Pinpoint the cell where the given text exists, returning its (X, Y) midpoint coordinate. 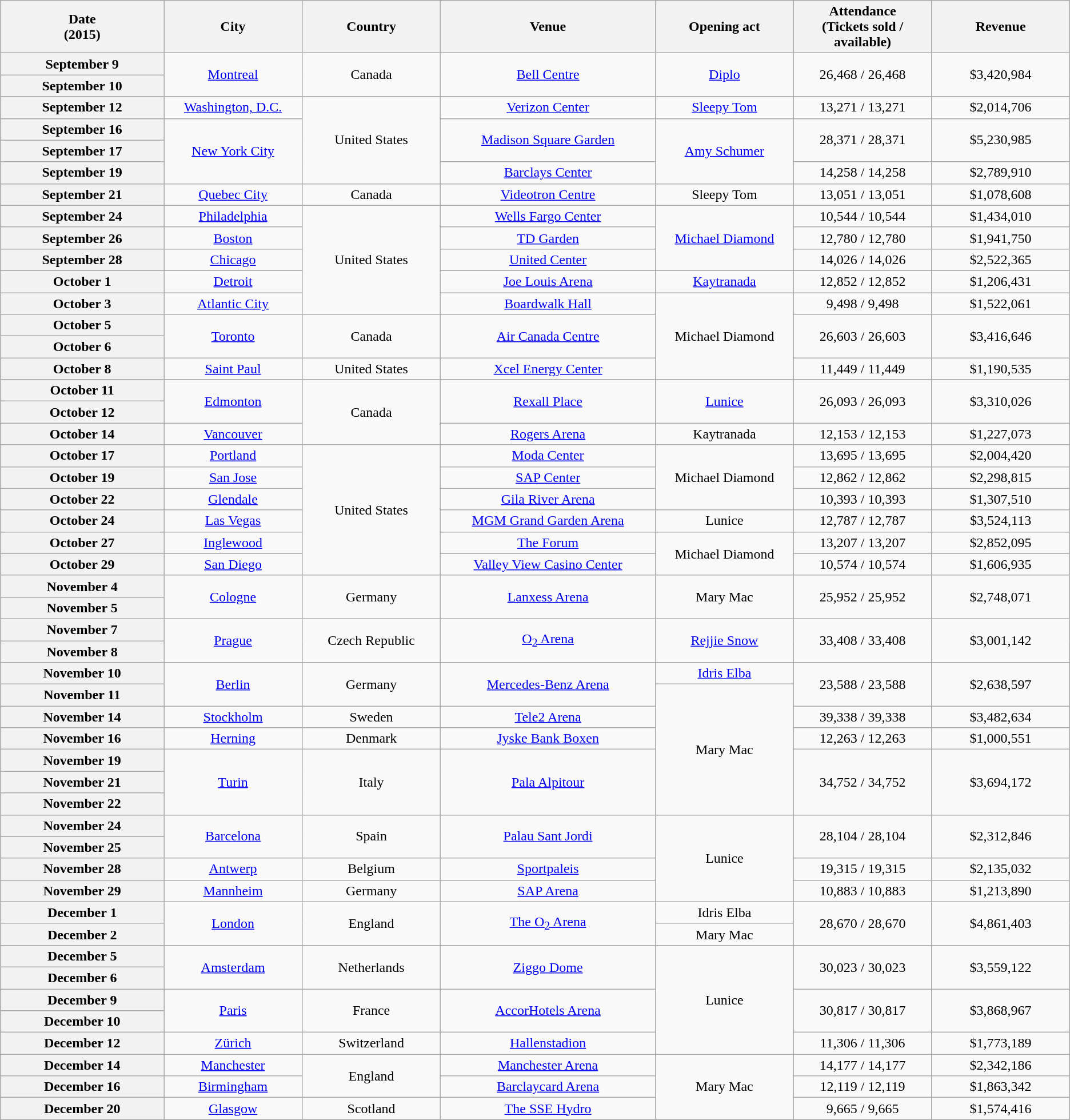
Sweden (372, 717)
Spain (372, 836)
Switzerland (372, 1043)
10,883 / 10,883 (863, 891)
Amsterdam (233, 967)
12,780 / 12,780 (863, 238)
Country (372, 27)
Saint Paul (233, 369)
30,817 / 30,817 (863, 1011)
$1,773,189 (1000, 1043)
September 24 (82, 216)
33,408 / 33,408 (863, 640)
$1,434,010 (1000, 216)
Ziggo Dome (548, 967)
October 14 (82, 434)
The SSE Hydro (548, 1109)
Rejjie Snow (725, 640)
10,393 / 10,393 (863, 499)
Bell Centre (548, 75)
SAP Center (548, 477)
September 9 (82, 64)
November 25 (82, 847)
November 14 (82, 717)
23,588 / 23,588 (863, 684)
October 1 (82, 281)
December 12 (82, 1043)
The O2 Arena (548, 923)
12,852 / 12,852 (863, 281)
November 28 (82, 869)
December 16 (82, 1087)
$2,342,186 (1000, 1065)
Moda Center (548, 456)
9,665 / 9,665 (863, 1109)
Madison Square Garden (548, 140)
13,207 / 13,207 (863, 543)
$1,574,416 (1000, 1109)
December 10 (82, 1022)
14,177 / 14,177 (863, 1065)
Cologne (233, 597)
12,787 / 12,787 (863, 521)
Glasgow (233, 1109)
Wells Fargo Center (548, 216)
November 7 (82, 629)
Videotron Centre (548, 194)
Sportpaleis (548, 869)
Boardwalk Hall (548, 304)
$3,524,113 (1000, 521)
14,026 / 14,026 (863, 260)
France (372, 1011)
26,603 / 26,603 (863, 336)
Revenue (1000, 27)
Quebec City (233, 194)
October 3 (82, 304)
$3,868,967 (1000, 1011)
December 2 (82, 934)
Detroit (233, 281)
Vancouver (233, 434)
Montreal (233, 75)
Atlantic City (233, 304)
14,258 / 14,258 (863, 173)
San Jose (233, 477)
October 5 (82, 325)
39,338 / 39,338 (863, 717)
December 1 (82, 912)
Diplo (725, 75)
Inglewood (233, 543)
October 24 (82, 521)
London (233, 923)
11,449 / 11,449 (863, 369)
$1,941,750 (1000, 238)
Valley View Casino Center (548, 564)
October 22 (82, 499)
Barclays Center (548, 173)
November 24 (82, 826)
Tele2 Arena (548, 717)
October 12 (82, 412)
Belgium (372, 869)
Philadelphia (233, 216)
Italy (372, 782)
AccorHotels Arena (548, 1011)
10,574 / 10,574 (863, 564)
Mercedes-Benz Arena (548, 684)
Manchester Arena (548, 1065)
November 8 (82, 651)
September 19 (82, 173)
November 10 (82, 673)
12,862 / 12,862 (863, 477)
12,119 / 12,119 (863, 1087)
$1,000,551 (1000, 739)
September 16 (82, 129)
$2,852,095 (1000, 543)
New York City (233, 151)
November 4 (82, 586)
9,498 / 9,498 (863, 304)
$2,638,597 (1000, 684)
November 29 (82, 891)
October 29 (82, 564)
October 27 (82, 543)
$1,078,608 (1000, 194)
Jyske Bank Boxen (548, 739)
$2,135,032 (1000, 869)
October 6 (82, 347)
September 17 (82, 151)
Rogers Arena (548, 434)
Manchester (233, 1065)
26,468 / 26,468 (863, 75)
Date(2015) (82, 27)
September 10 (82, 86)
November 11 (82, 695)
Rexall Place (548, 401)
Birmingham (233, 1087)
November 22 (82, 804)
12,153 / 12,153 (863, 434)
13,271 / 13,271 (863, 107)
25,952 / 25,952 (863, 597)
November 21 (82, 782)
$2,298,815 (1000, 477)
Air Canada Centre (548, 336)
$2,789,910 (1000, 173)
Washington, D.C. (233, 107)
$3,001,142 (1000, 640)
$2,004,420 (1000, 456)
28,371 / 28,371 (863, 140)
$2,748,071 (1000, 597)
13,051 / 13,051 (863, 194)
Paris (233, 1011)
O2 Arena (548, 640)
Stockholm (233, 717)
October 11 (82, 390)
The Forum (548, 543)
Xcel Energy Center (548, 369)
Czech Republic (372, 640)
November 16 (82, 739)
December 5 (82, 956)
26,093 / 26,093 (863, 401)
$3,482,634 (1000, 717)
Zürich (233, 1043)
Barclaycard Arena (548, 1087)
28,104 / 28,104 (863, 836)
$1,307,510 (1000, 499)
September 26 (82, 238)
Venue (548, 27)
28,670 / 28,670 (863, 923)
Antwerp (233, 869)
$3,416,646 (1000, 336)
Las Vegas (233, 521)
September 28 (82, 260)
$1,190,535 (1000, 369)
$1,606,935 (1000, 564)
$3,559,122 (1000, 967)
Netherlands (372, 967)
11,306 / 11,306 (863, 1043)
Palau Sant Jordi (548, 836)
$1,206,431 (1000, 281)
Scotland (372, 1109)
30,023 / 30,023 (863, 967)
October 17 (82, 456)
Denmark (372, 739)
Mannheim (233, 891)
Joe Louis Arena (548, 281)
Barcelona (233, 836)
$2,522,365 (1000, 260)
Herning (233, 739)
MGM Grand Garden Arena (548, 521)
October 19 (82, 477)
Portland (233, 456)
Glendale (233, 499)
San Diego (233, 564)
December 6 (82, 978)
$1,213,890 (1000, 891)
November 5 (82, 608)
December 9 (82, 1000)
13,695 / 13,695 (863, 456)
Boston (233, 238)
TD Garden (548, 238)
Verizon Center (548, 107)
October 8 (82, 369)
Opening act (725, 27)
Pala Alpitour (548, 782)
City (233, 27)
$5,230,985 (1000, 140)
SAP Arena (548, 891)
34,752 / 34,752 (863, 782)
September 12 (82, 107)
December 14 (82, 1065)
10,544 / 10,544 (863, 216)
$2,014,706 (1000, 107)
December 20 (82, 1109)
November 19 (82, 760)
$3,694,172 (1000, 782)
19,315 / 19,315 (863, 869)
12,263 / 12,263 (863, 739)
$1,522,061 (1000, 304)
Berlin (233, 684)
Prague (233, 640)
Gila River Arena (548, 499)
$3,420,984 (1000, 75)
Chicago (233, 260)
United Center (548, 260)
Toronto (233, 336)
Amy Schumer (725, 151)
September 21 (82, 194)
$3,310,026 (1000, 401)
Edmonton (233, 401)
$1,227,073 (1000, 434)
$4,861,403 (1000, 923)
$1,863,342 (1000, 1087)
Hallenstadion (548, 1043)
Attendance(Tickets sold / available) (863, 27)
Turin (233, 782)
Lanxess Arena (548, 597)
$2,312,846 (1000, 836)
